From the cell containing the given text, extract its center point as (x, y) coordinate. 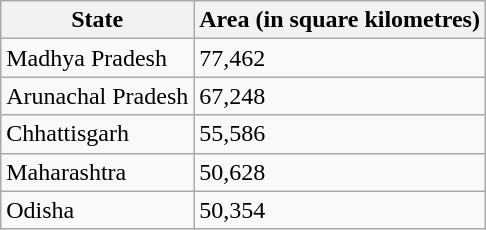
State (98, 20)
55,586 (340, 134)
50,354 (340, 210)
67,248 (340, 96)
Maharashtra (98, 172)
Odisha (98, 210)
Madhya Pradesh (98, 58)
77,462 (340, 58)
Chhattisgarh (98, 134)
Area (in square kilometres) (340, 20)
50,628 (340, 172)
Arunachal Pradesh (98, 96)
